Locate the cell with the specified text and output its (X, Y) center coordinate. 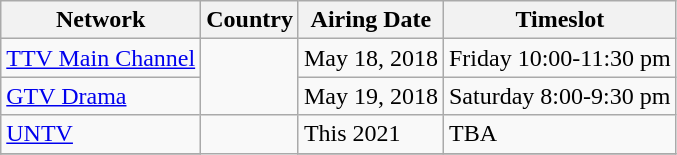
Saturday 8:00-9:30 pm (560, 96)
Country (250, 20)
May 18, 2018 (370, 58)
TBA (560, 134)
Friday 10:00-11:30 pm (560, 58)
Network (101, 20)
GTV Drama (101, 96)
This 2021 (370, 134)
Airing Date (370, 20)
TTV Main Channel (101, 58)
Timeslot (560, 20)
May 19, 2018 (370, 96)
UNTV (101, 134)
